For the text-containing cell, return its midpoint in (X, Y) coordinate format. 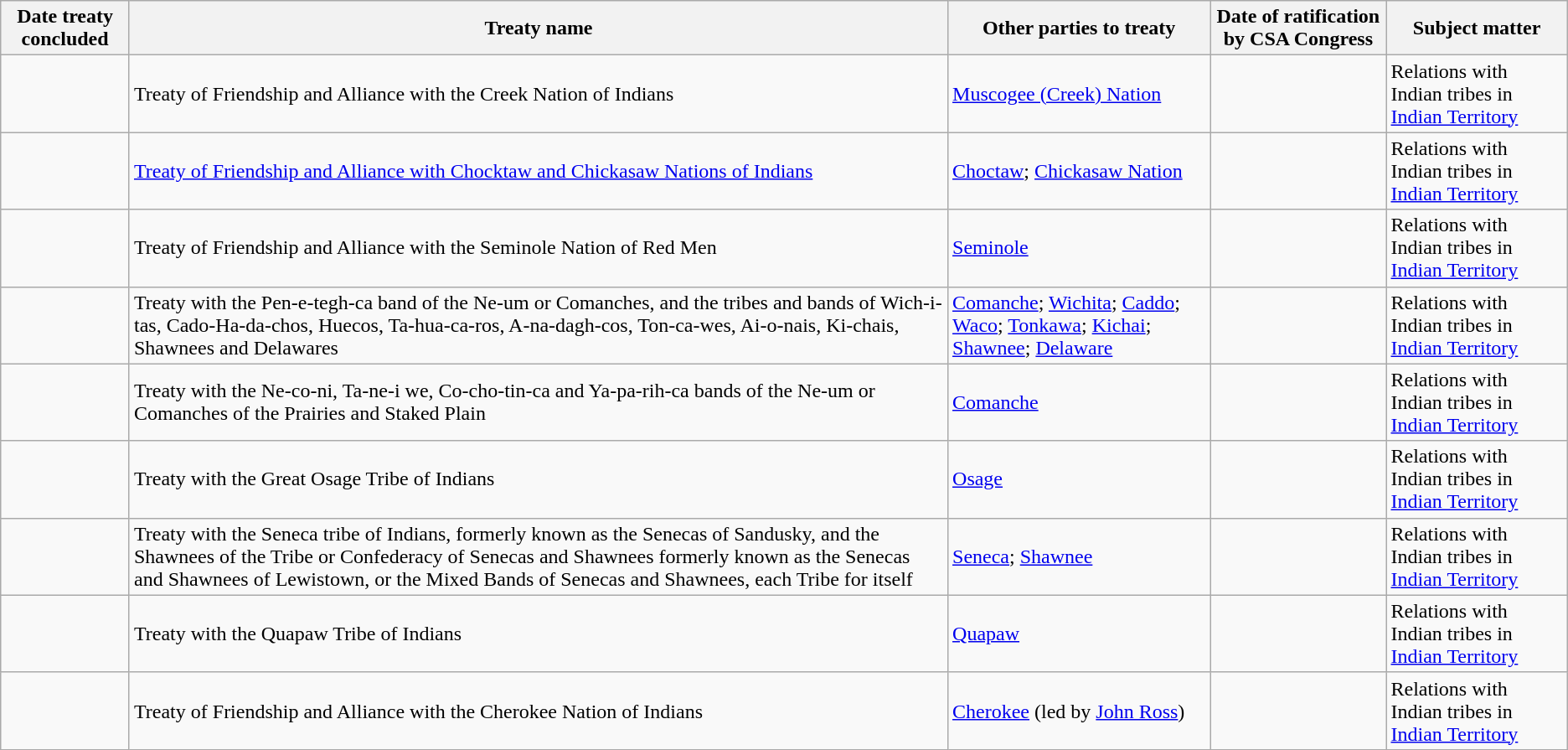
Other parties to treaty (1079, 28)
Cherokee (led by John Ross) (1079, 711)
Muscogee (Creek) Nation (1079, 94)
Comanche; Wichita; Caddo; Waco; Tonkawa; Kichai; Shawnee; Delaware (1079, 325)
Treaty of Friendship and Alliance with the Cherokee Nation of Indians (538, 711)
Treaty with the Ne-co-ni, Ta-ne-i we, Co-cho-tin-ca and Ya-pa-rih-ca bands of the Ne-um or Comanches of the Prairies and Staked Plain (538, 402)
Treaty of Friendship and Alliance with the Seminole Nation of Red Men (538, 248)
Date treaty concluded (65, 28)
Osage (1079, 479)
Comanche (1079, 402)
Date of ratification by CSA Congress (1298, 28)
Subject matter (1477, 28)
Choctaw; Chickasaw Nation (1079, 171)
Treaty name (538, 28)
Treaty with the Quapaw Tribe of Indians (538, 634)
Treaty of Friendship and Alliance with the Creek Nation of Indians (538, 94)
Quapaw (1079, 634)
Treaty with the Great Osage Tribe of Indians (538, 479)
Treaty of Friendship and Alliance with Chocktaw and Chickasaw Nations of Indians (538, 171)
Seminole (1079, 248)
Seneca; Shawnee (1079, 556)
